Capture the cell that displays the provided text and extract its (X, Y) central coordinate. 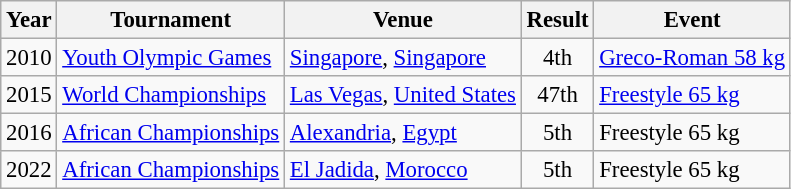
Venue (404, 20)
47th (558, 95)
2010 (29, 58)
2016 (29, 133)
El Jadida, Morocco (404, 170)
Tournament (171, 20)
Youth Olympic Games (171, 58)
Alexandria, Egypt (404, 133)
Las Vegas, United States (404, 95)
2022 (29, 170)
Greco-Roman 58 kg (692, 58)
World Championships (171, 95)
Result (558, 20)
Event (692, 20)
4th (558, 58)
Year (29, 20)
Singapore, Singapore (404, 58)
2015 (29, 95)
